Determine the (X, Y) coordinate at the center of the cell enclosing the given text.  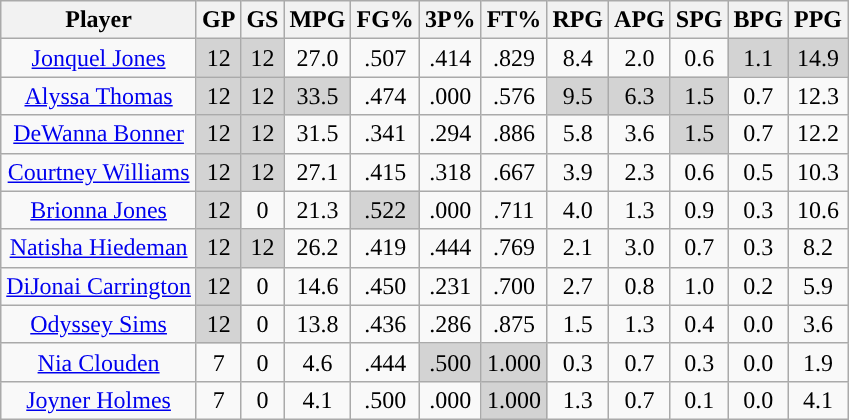
3.0 (640, 248)
Brionna Jones (99, 210)
12.2 (818, 134)
.667 (514, 172)
.711 (514, 210)
8.2 (818, 248)
.419 (385, 248)
0.1 (699, 400)
.318 (450, 172)
APG (640, 20)
.700 (514, 286)
1.1 (758, 58)
13.8 (318, 324)
.507 (385, 58)
5.9 (818, 286)
MPG (318, 20)
Alyssa Thomas (99, 96)
DeWanna Bonner (99, 134)
.294 (450, 134)
2.7 (578, 286)
2.0 (640, 58)
3P% (450, 20)
4.6 (318, 362)
.436 (385, 324)
10.3 (818, 172)
6.3 (640, 96)
21.3 (318, 210)
GP (218, 20)
.414 (450, 58)
.341 (385, 134)
0.5 (758, 172)
12.3 (818, 96)
.286 (450, 324)
0.8 (640, 286)
PPG (818, 20)
.576 (514, 96)
Odyssey Sims (99, 324)
BPG (758, 20)
.875 (514, 324)
.829 (514, 58)
DiJonai Carrington (99, 286)
.231 (450, 286)
33.5 (318, 96)
Nia Clouden (99, 362)
.886 (514, 134)
GS (262, 20)
1.9 (818, 362)
RPG (578, 20)
3.9 (578, 172)
0.4 (699, 324)
.450 (385, 286)
FT% (514, 20)
14.9 (818, 58)
.474 (385, 96)
2.1 (578, 248)
26.2 (318, 248)
27.1 (318, 172)
5.8 (578, 134)
FG% (385, 20)
27.0 (318, 58)
.522 (385, 210)
31.5 (318, 134)
0.9 (699, 210)
SPG (699, 20)
Natisha Hiedeman (99, 248)
Courtney Williams (99, 172)
1.0 (699, 286)
Joyner Holmes (99, 400)
14.6 (318, 286)
Jonquel Jones (99, 58)
9.5 (578, 96)
2.3 (640, 172)
.769 (514, 248)
0.2 (758, 286)
10.6 (818, 210)
4.0 (578, 210)
Player (99, 20)
8.4 (578, 58)
.415 (385, 172)
